Return the [x, y] coordinate for the center point of the cell that contains the specified text.  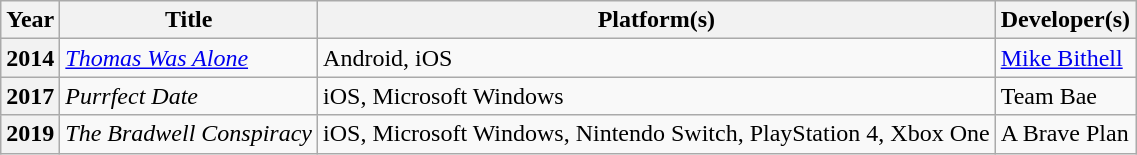
Purrfect Date [189, 96]
Mike Bithell [1065, 58]
Platform(s) [657, 20]
Thomas Was Alone [189, 58]
Android, iOS [657, 58]
iOS, Microsoft Windows, Nintendo Switch, PlayStation 4, Xbox One [657, 134]
A Brave Plan [1065, 134]
Team Bae [1065, 96]
The Bradwell Conspiracy [189, 134]
Developer(s) [1065, 20]
2017 [30, 96]
Title [189, 20]
2014 [30, 58]
iOS, Microsoft Windows [657, 96]
2019 [30, 134]
Year [30, 20]
